Identify which cell holds the provided text, then report its (x, y) central coordinate. 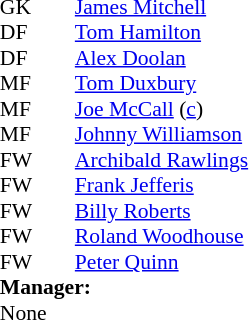
Joe McCall (c) (162, 109)
Roland Woodhouse (162, 237)
Frank Jefferis (162, 185)
Billy Roberts (162, 211)
Tom Hamilton (162, 33)
Archibald Rawlings (162, 160)
Manager: (124, 287)
Johnny Williamson (162, 135)
Alex Doolan (162, 58)
Peter Quinn (162, 262)
Tom Duxbury (162, 83)
